Capture the cell that displays the provided text and extract its [x, y] central coordinate. 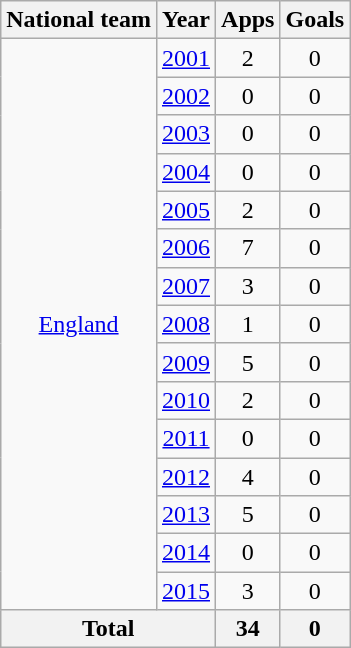
2013 [186, 515]
Apps [248, 20]
2015 [186, 591]
2005 [186, 210]
1 [248, 324]
2011 [186, 438]
National team [79, 20]
2008 [186, 324]
4 [248, 477]
2012 [186, 477]
Goals [315, 20]
2010 [186, 400]
2007 [186, 286]
2006 [186, 248]
Total [108, 629]
2004 [186, 172]
34 [248, 629]
Year [186, 20]
2001 [186, 58]
2002 [186, 96]
2003 [186, 134]
7 [248, 248]
2014 [186, 553]
2009 [186, 362]
England [79, 324]
